From the cell containing the given text, extract its center point as [X, Y] coordinate. 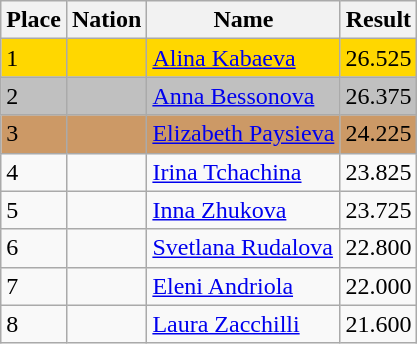
26.375 [378, 96]
Name [244, 20]
6 [34, 248]
Elizabeth Paysieva [244, 134]
Anna Bessonova [244, 96]
26.525 [378, 58]
Nation [106, 20]
Irina Tchachina [244, 172]
5 [34, 210]
Inna Zhukova [244, 210]
3 [34, 134]
24.225 [378, 134]
Laura Zacchilli [244, 324]
21.600 [378, 324]
1 [34, 58]
22.800 [378, 248]
23.725 [378, 210]
Svetlana Rudalova [244, 248]
2 [34, 96]
Eleni Andriola [244, 286]
23.825 [378, 172]
7 [34, 286]
Alina Kabaeva [244, 58]
4 [34, 172]
22.000 [378, 286]
Place [34, 20]
Result [378, 20]
8 [34, 324]
